Find where the given text appears and provide that cell's center as (x, y) coordinate. 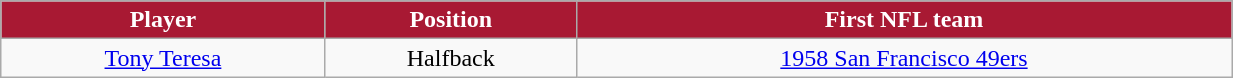
First NFL team (904, 20)
1958 San Francisco 49ers (904, 58)
Position (450, 20)
Halfback (450, 58)
Tony Teresa (163, 58)
Player (163, 20)
